Determine the [x, y] coordinate at the center of the cell enclosing the given text.  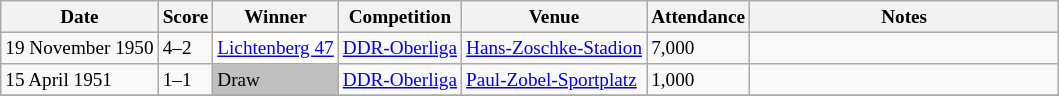
Paul-Zobel-Sportplatz [554, 80]
Draw [276, 80]
7,000 [698, 48]
1,000 [698, 80]
15 April 1951 [80, 80]
Score [186, 17]
19 November 1950 [80, 48]
Winner [276, 17]
Attendance [698, 17]
Notes [904, 17]
1–1 [186, 80]
Lichtenberg 47 [276, 48]
4–2 [186, 48]
Venue [554, 17]
Competition [400, 17]
Date [80, 17]
Hans-Zoschke-Stadion [554, 48]
